Identify which cell holds the provided text, then report its [X, Y] central coordinate. 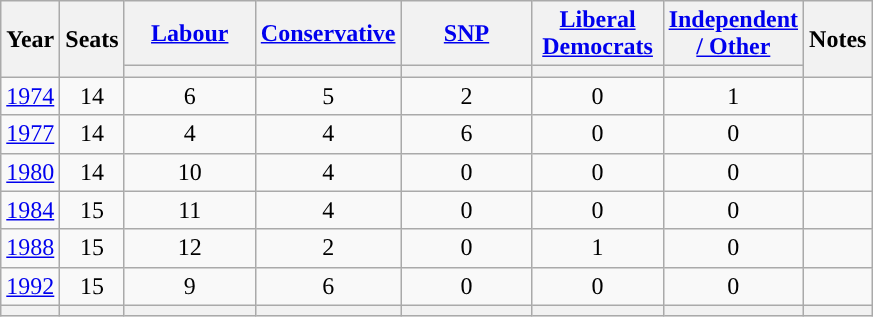
1977 [30, 134]
1988 [30, 248]
10 [190, 172]
1992 [30, 286]
9 [190, 286]
1984 [30, 210]
1974 [30, 96]
11 [190, 210]
1980 [30, 172]
SNP [466, 34]
Seats [92, 39]
Independent / Other [733, 34]
Conservative [328, 34]
Notes [838, 39]
Labour [190, 34]
12 [190, 248]
5 [328, 96]
Year [30, 39]
Liberal Democrats [598, 34]
